Return the (X, Y) coordinate for the center point of the cell that contains the specified text.  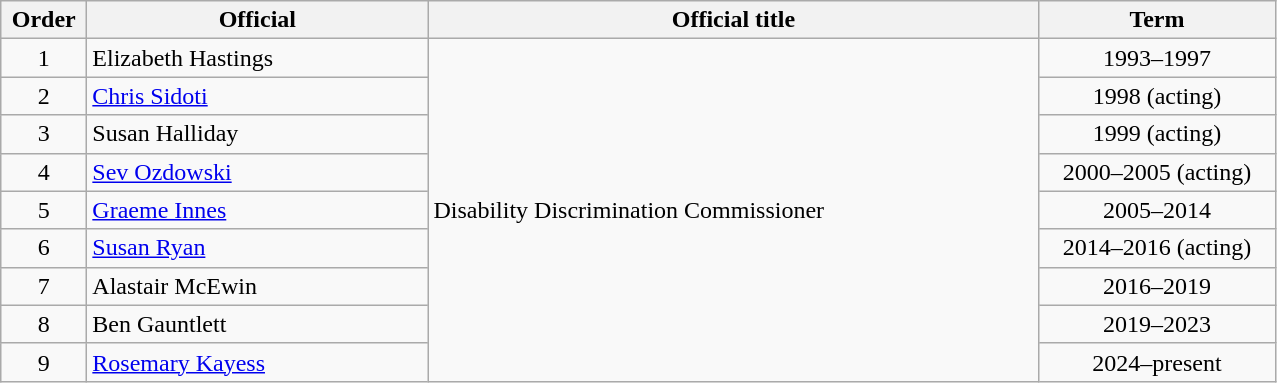
1993–1997 (1157, 58)
Official (258, 20)
Disability Discrimination Commissioner (734, 210)
Graeme Innes (258, 210)
2024–present (1157, 362)
Chris Sidoti (258, 96)
1 (44, 58)
Susan Ryan (258, 248)
Term (1157, 20)
2000–2005 (acting) (1157, 172)
5 (44, 210)
2019–2023 (1157, 324)
2016–2019 (1157, 286)
9 (44, 362)
Elizabeth Hastings (258, 58)
7 (44, 286)
Order (44, 20)
1998 (acting) (1157, 96)
Rosemary Kayess (258, 362)
Susan Halliday (258, 134)
4 (44, 172)
1999 (acting) (1157, 134)
2 (44, 96)
3 (44, 134)
Sev Ozdowski (258, 172)
Alastair McEwin (258, 286)
8 (44, 324)
Official title (734, 20)
2005–2014 (1157, 210)
2014–2016 (acting) (1157, 248)
6 (44, 248)
Ben Gauntlett (258, 324)
